Locate the cell with the specified text and output its (X, Y) center coordinate. 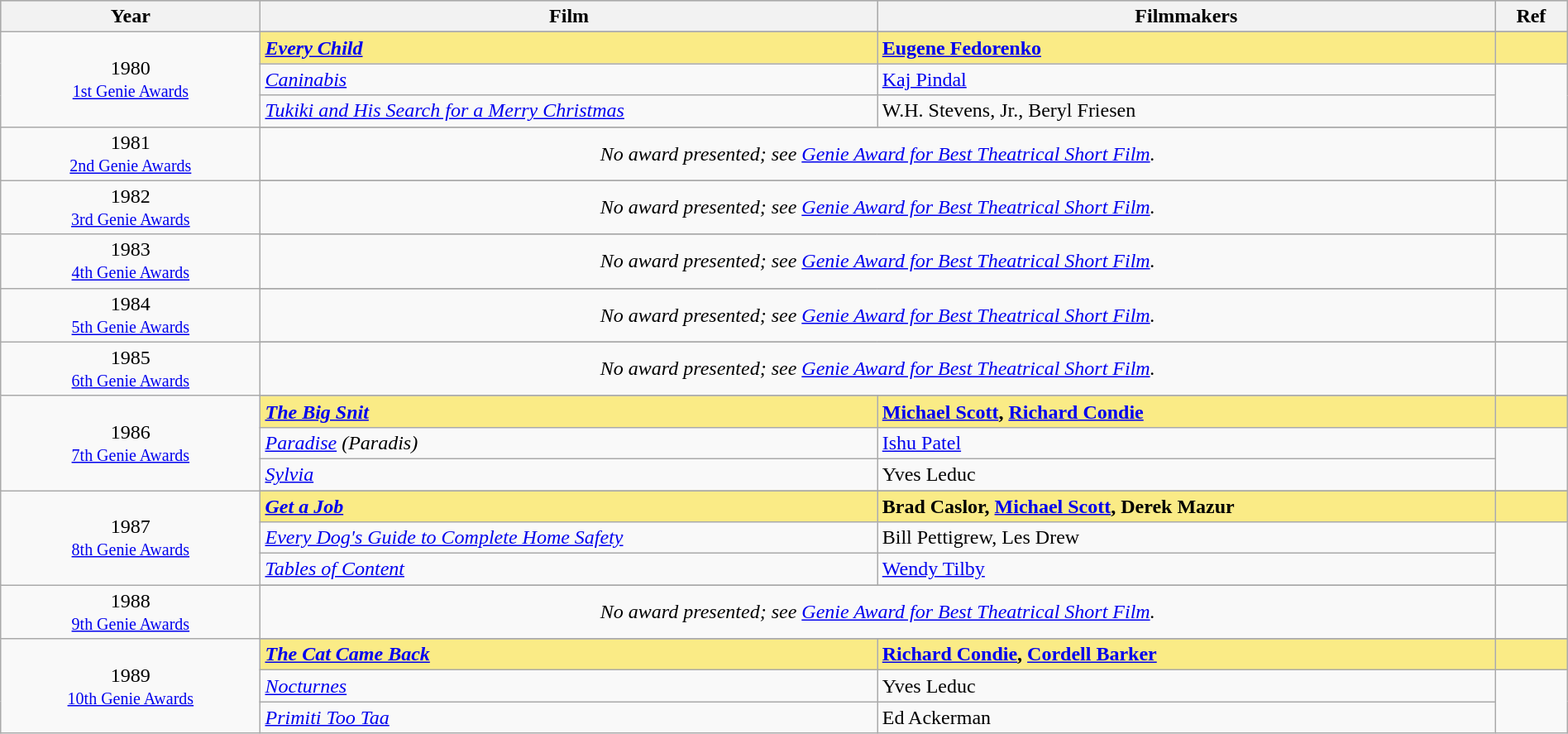
1980 1st Genie Awards (131, 79)
1987 8th Genie Awards (131, 537)
Primiti Too Taa (569, 717)
1981 2nd Genie Awards (131, 154)
Ishu Patel (1186, 443)
Ref (1532, 17)
Kaj Pindal (1186, 79)
Michael Scott, Richard Condie (1186, 411)
Tukiki and His Search for a Merry Christmas (569, 111)
Film (569, 17)
W.H. Stevens, Jr., Beryl Friesen (1186, 111)
1989 10th Genie Awards (131, 686)
Caninabis (569, 79)
The Big Snit (569, 411)
1985 6th Genie Awards (131, 369)
1986 7th Genie Awards (131, 443)
1983 4th Genie Awards (131, 261)
The Cat Came Back (569, 655)
Get a Job (569, 506)
Year (131, 17)
Brad Caslor, Michael Scott, Derek Mazur (1186, 506)
Bill Pettigrew, Les Drew (1186, 538)
Filmmakers (1186, 17)
Ed Ackerman (1186, 717)
Every Dog's Guide to Complete Home Safety (569, 538)
Tables of Content (569, 569)
Richard Condie, Cordell Barker (1186, 655)
Paradise (Paradis) (569, 443)
Every Child (569, 48)
1982 3rd Genie Awards (131, 207)
Sylvia (569, 474)
1984 5th Genie Awards (131, 314)
Wendy Tilby (1186, 569)
1988 9th Genie Awards (131, 612)
Eugene Fedorenko (1186, 48)
Nocturnes (569, 686)
